Provide the [x, y] coordinate of the cell's center where the given text is located.  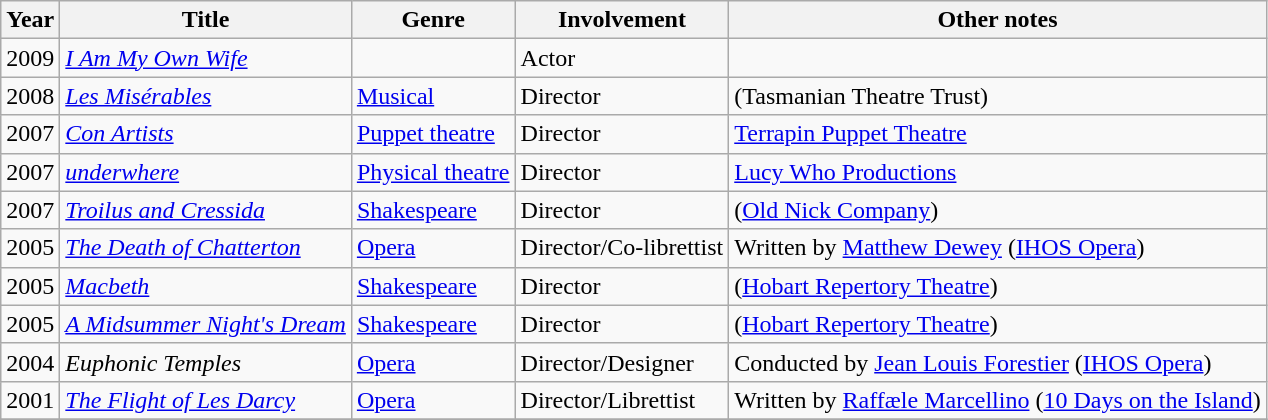
The Flight of Les Darcy [206, 400]
Involvement [622, 20]
Other notes [998, 20]
underwhere [206, 172]
Les Misérables [206, 96]
I Am My Own Wife [206, 58]
(Old Nick Company) [998, 210]
Director/Co-librettist [622, 248]
Puppet theatre [433, 134]
Terrapin Puppet Theatre [998, 134]
Written by Matthew Dewey (IHOS Opera) [998, 248]
(Tasmanian Theatre Trust) [998, 96]
A Midsummer Night's Dream [206, 324]
Director/Librettist [622, 400]
Euphonic Temples [206, 362]
Written by Raffæle Marcellino (10 Days on the Island) [998, 400]
2001 [30, 400]
2004 [30, 362]
Physical theatre [433, 172]
Troilus and Cressida [206, 210]
The Death of Chatterton [206, 248]
2008 [30, 96]
Actor [622, 58]
Macbeth [206, 286]
Genre [433, 20]
Con Artists [206, 134]
Year [30, 20]
Director/Designer [622, 362]
Conducted by Jean Louis Forestier (IHOS Opera) [998, 362]
2009 [30, 58]
Musical [433, 96]
Lucy Who Productions [998, 172]
Title [206, 20]
